Identify which cell holds the provided text, then report its [x, y] central coordinate. 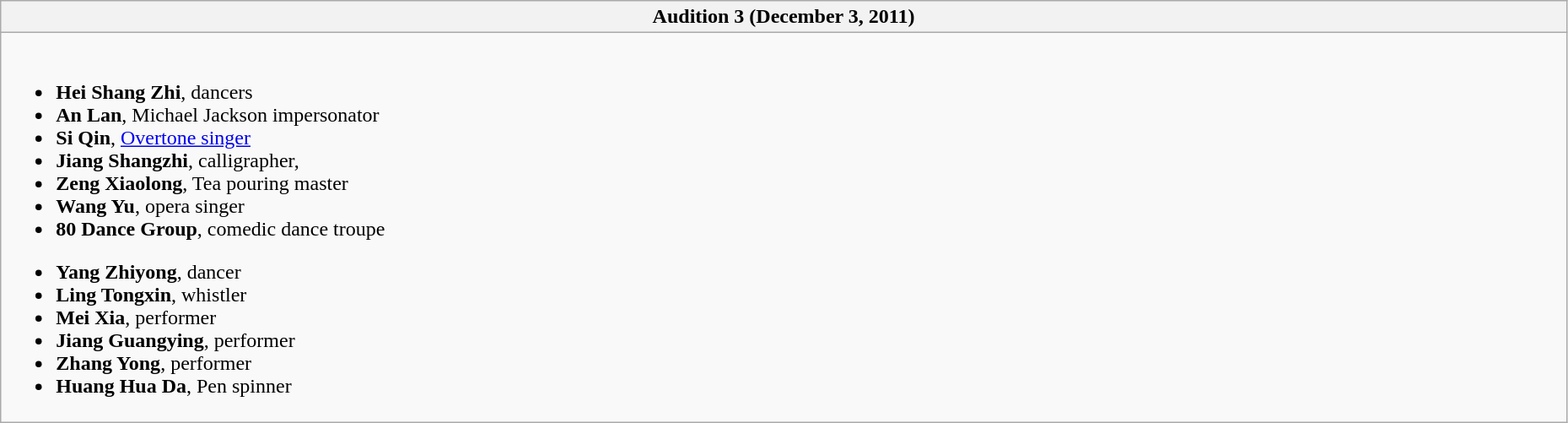
Audition 3 (December 3, 2011) [784, 17]
